Extract the (x, y) coordinate from the center of the cell holding the provided text.  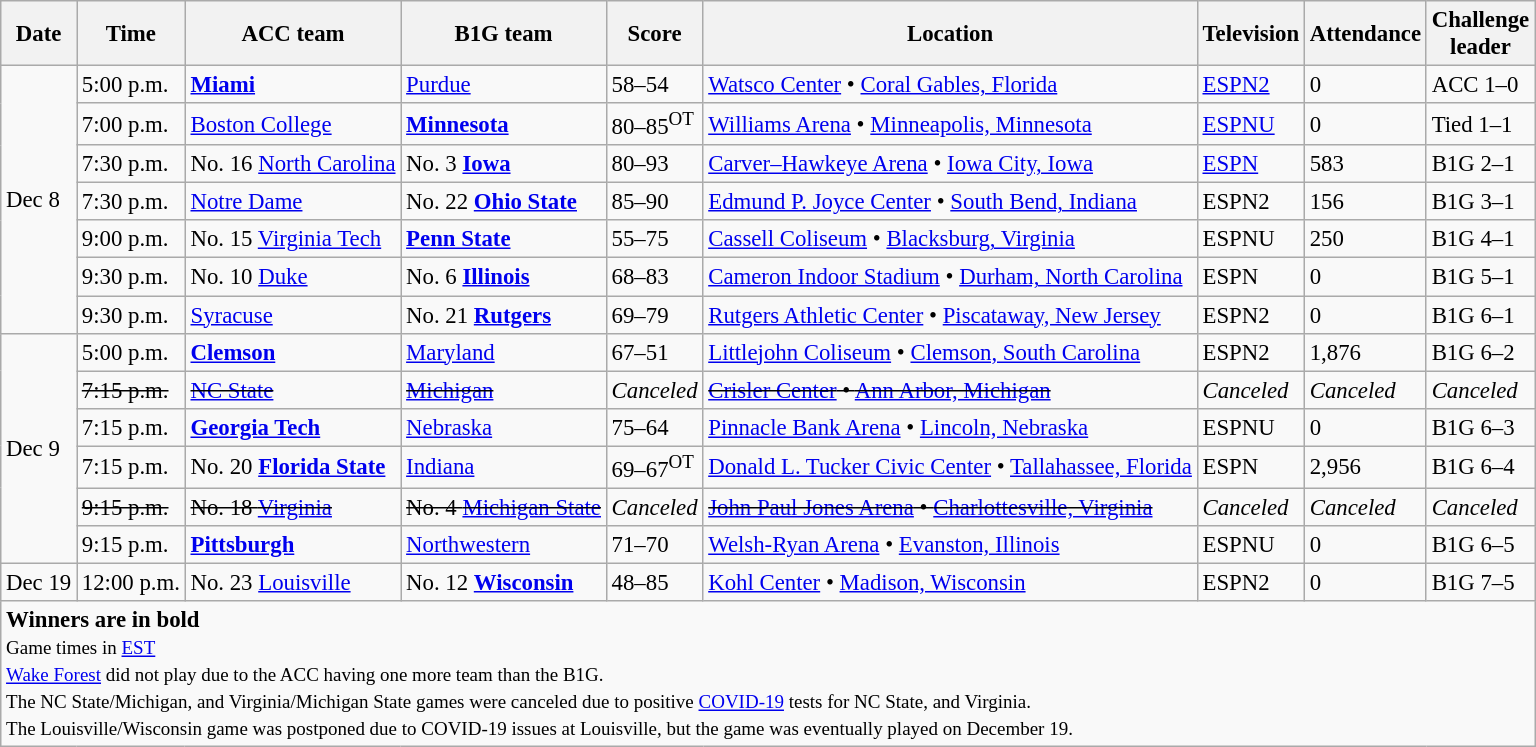
Watsco Center • Coral Gables, Florida (950, 85)
7:00 p.m. (130, 124)
No. 15 Virginia Tech (293, 239)
B1G 2–1 (1480, 164)
Clemson (293, 352)
B1G 6–5 (1480, 545)
Pittsburgh (293, 545)
75–64 (654, 427)
No. 22 Ohio State (504, 202)
55–75 (654, 239)
Tied 1–1 (1480, 124)
1,876 (1365, 352)
Rutgers Athletic Center • Piscataway, New Jersey (950, 315)
No. 21 Rutgers (504, 315)
No. 4 Michigan State (504, 507)
9:00 p.m. (130, 239)
Edmund P. Joyce Center • South Bend, Indiana (950, 202)
Georgia Tech (293, 427)
Dec 8 (39, 200)
Michigan (504, 390)
67–51 (654, 352)
B1G 3–1 (1480, 202)
69–67OT (654, 467)
Maryland (504, 352)
Carver–Hawkeye Arena • Iowa City, Iowa (950, 164)
69–79 (654, 315)
583 (1365, 164)
156 (1365, 202)
B1G 7–5 (1480, 582)
NC State (293, 390)
Minnesota (504, 124)
No. 23 Louisville (293, 582)
Dec 19 (39, 582)
B1G 4–1 (1480, 239)
John Paul Jones Arena • Charlottesville, Virginia (950, 507)
Syracuse (293, 315)
Cassell Coliseum • Blacksburg, Virginia (950, 239)
85–90 (654, 202)
No. 12 Wisconsin (504, 582)
Miami (293, 85)
Television (1250, 34)
Date (39, 34)
No. 3 Iowa (504, 164)
71–70 (654, 545)
Location (950, 34)
B1G 6–2 (1480, 352)
Littlejohn Coliseum • Clemson, South Carolina (950, 352)
No. 10 Duke (293, 277)
Donald L. Tucker Civic Center • Tallahassee, Florida (950, 467)
Attendance (1365, 34)
80–85OT (654, 124)
Cameron Indoor Stadium • Durham, North Carolina (950, 277)
Northwestern (504, 545)
Boston College (293, 124)
B1G 6–3 (1480, 427)
No. 16 North Carolina (293, 164)
No. 18 Virginia (293, 507)
80–93 (654, 164)
Kohl Center • Madison, Wisconsin (950, 582)
Nebraska (504, 427)
Time (130, 34)
68–83 (654, 277)
Purdue (504, 85)
Score (654, 34)
Indiana (504, 467)
No. 20 Florida State (293, 467)
58–54 (654, 85)
Williams Arena • Minneapolis, Minnesota (950, 124)
Penn State (504, 239)
Welsh-Ryan Arena • Evanston, Illinois (950, 545)
B1G 6–1 (1480, 315)
250 (1365, 239)
B1G team (504, 34)
Notre Dame (293, 202)
ACC 1–0 (1480, 85)
Pinnacle Bank Arena • Lincoln, Nebraska (950, 427)
48–85 (654, 582)
ACC team (293, 34)
B1G 6–4 (1480, 467)
12:00 p.m. (130, 582)
B1G 5–1 (1480, 277)
Crisler Center • Ann Arbor, Michigan (950, 390)
Dec 9 (39, 448)
2,956 (1365, 467)
Challengeleader (1480, 34)
No. 6 Illinois (504, 277)
